Find where the given text appears and provide that cell's center as [x, y] coordinate. 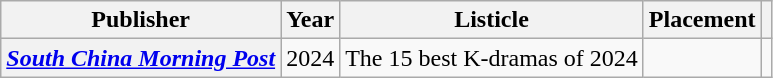
Publisher [141, 20]
2024 [310, 58]
Year [310, 20]
South China Morning Post [141, 58]
Placement [702, 20]
The 15 best K-dramas of 2024 [492, 58]
Listicle [492, 20]
